Identify which cell holds the provided text, then report its (X, Y) central coordinate. 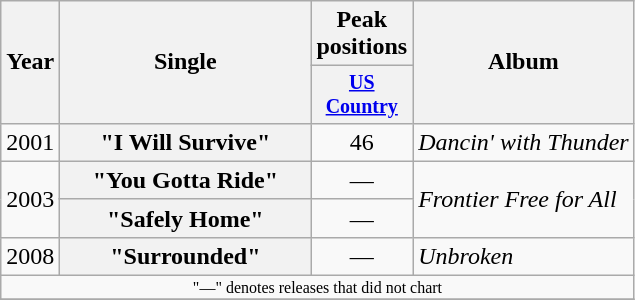
Peak positions (362, 34)
Year (30, 62)
Album (524, 62)
Unbroken (524, 256)
"—" denotes releases that did not chart (318, 288)
Dancin' with Thunder (524, 142)
US Country (362, 94)
"You Gotta Ride" (186, 180)
"Surrounded" (186, 256)
Frontier Free for All (524, 199)
2008 (30, 256)
2003 (30, 199)
46 (362, 142)
2001 (30, 142)
"Safely Home" (186, 218)
Single (186, 62)
"I Will Survive" (186, 142)
